Capture the cell that displays the provided text and extract its (x, y) central coordinate. 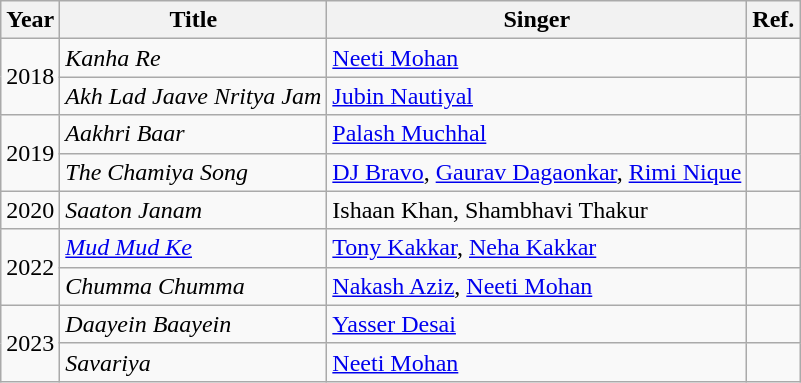
DJ Bravo, Gaurav Dagaonkar, Rimi Nique (537, 172)
2020 (30, 210)
2019 (30, 153)
Savariya (194, 362)
2018 (30, 77)
Yasser Desai (537, 324)
Jubin Nautiyal (537, 96)
Mud Mud Ke (194, 248)
Ref. (774, 20)
Daayein Baayein (194, 324)
2023 (30, 343)
Saaton Janam (194, 210)
Aakhri Baar (194, 134)
Ishaan Khan, Shambhavi Thakur (537, 210)
The Chamiya Song (194, 172)
Kanha Re (194, 58)
Chumma Chumma (194, 286)
Nakash Aziz, Neeti Mohan (537, 286)
Tony Kakkar, Neha Kakkar (537, 248)
Palash Muchhal (537, 134)
Year (30, 20)
2022 (30, 267)
Title (194, 20)
Singer (537, 20)
Akh Lad Jaave Nritya Jam (194, 96)
